Find where the given text appears and provide that cell's center as [x, y] coordinate. 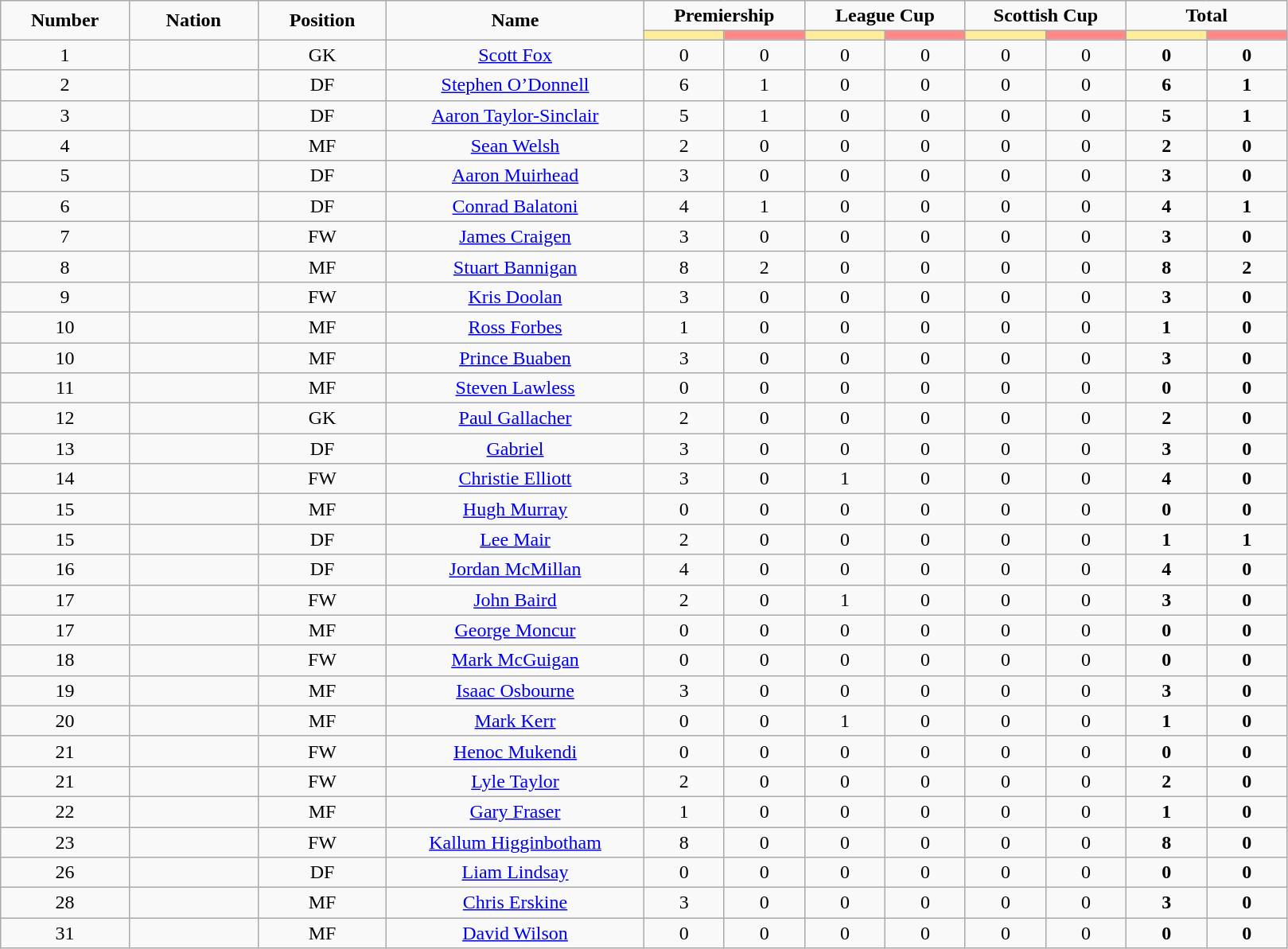
John Baird [516, 600]
9 [65, 297]
Gary Fraser [516, 811]
Conrad Balatoni [516, 206]
Chris Erskine [516, 903]
Hugh Murray [516, 509]
19 [65, 690]
Lyle Taylor [516, 781]
Prince Buaben [516, 357]
Stuart Bannigan [516, 266]
16 [65, 570]
Paul Gallacher [516, 418]
31 [65, 933]
12 [65, 418]
26 [65, 873]
Number [65, 21]
Nation [193, 21]
George Moncur [516, 630]
Gabriel [516, 449]
Mark McGuigan [516, 660]
League Cup [885, 16]
Steven Lawless [516, 388]
13 [65, 449]
20 [65, 721]
7 [65, 236]
Ross Forbes [516, 327]
Scott Fox [516, 55]
Lee Mair [516, 539]
28 [65, 903]
Isaac Osbourne [516, 690]
Sean Welsh [516, 146]
Position [322, 21]
Jordan McMillan [516, 570]
11 [65, 388]
Aaron Muirhead [516, 176]
Kallum Higginbotham [516, 842]
David Wilson [516, 933]
Liam Lindsay [516, 873]
Mark Kerr [516, 721]
23 [65, 842]
James Craigen [516, 236]
Scottish Cup [1045, 16]
Stephen O’Donnell [516, 85]
Premiership [724, 16]
Aaron Taylor-Sinclair [516, 115]
Henoc Mukendi [516, 751]
14 [65, 479]
Total [1207, 16]
Kris Doolan [516, 297]
Christie Elliott [516, 479]
Name [516, 21]
22 [65, 811]
18 [65, 660]
